Capture the cell that displays the provided text and extract its (x, y) central coordinate. 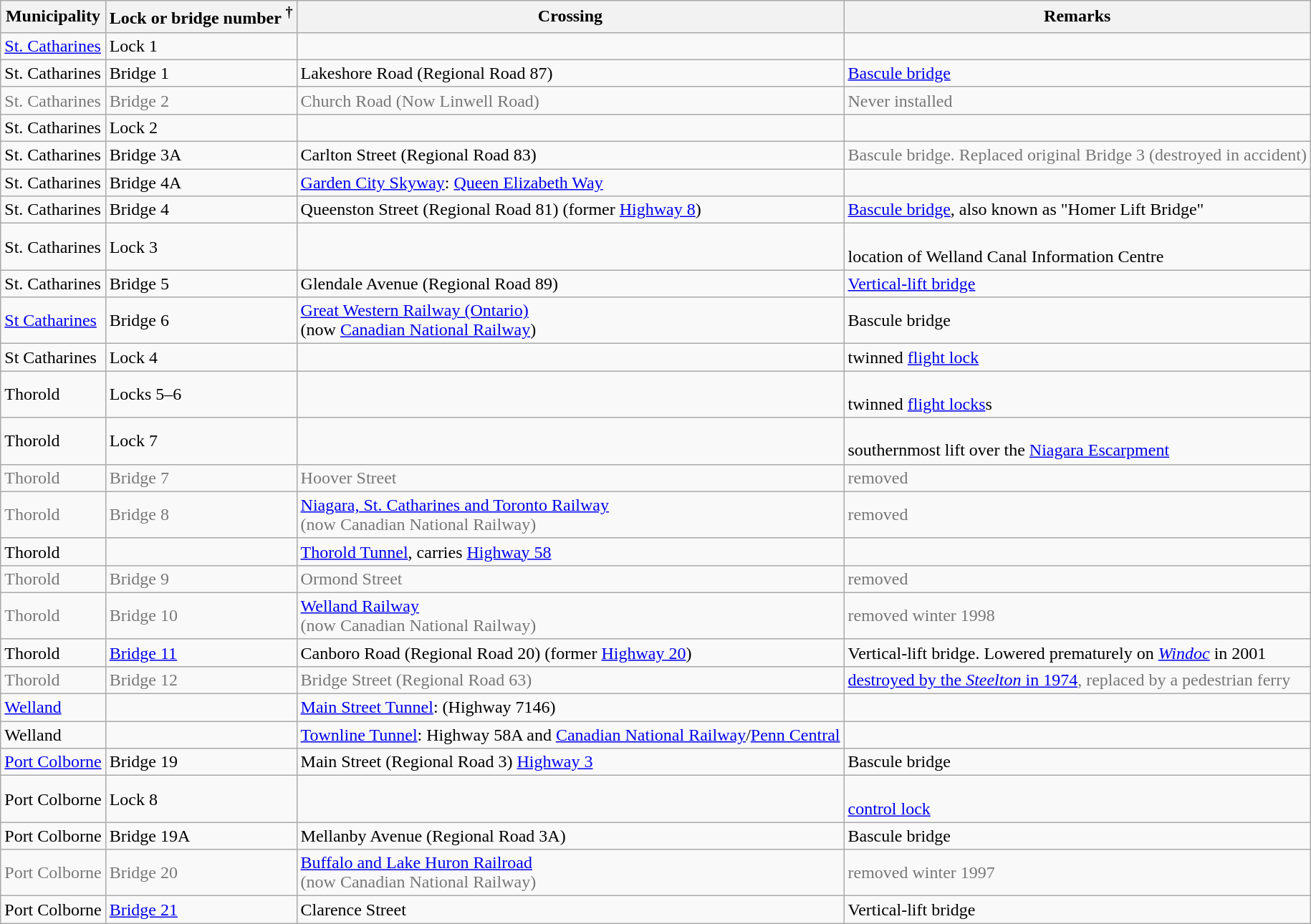
Lock 8 (201, 799)
Remarks (1077, 17)
Bridge 6 (201, 321)
Bridge 11 (201, 653)
Bridge 12 (201, 680)
Buffalo and Lake Huron Railroad(now Canadian National Railway) (570, 872)
Clarence Street (570, 910)
Vertical-lift bridge. Lowered prematurely on Windoc in 2001 (1077, 653)
twinned flight lock (1077, 357)
Never installed (1077, 100)
Bridge 21 (201, 910)
Lock 1 (201, 46)
removed winter 1997 (1077, 872)
Bridge 19 (201, 762)
Great Western Railway (Ontario)(now Canadian National Railway) (570, 321)
Lock 2 (201, 127)
Church Road (Now Linwell Road) (570, 100)
Bridge 19A (201, 836)
Bridge Street (Regional Road 63) (570, 680)
Niagara, St. Catharines and Toronto Railway(now Canadian National Railway) (570, 514)
Bridge 2 (201, 100)
removed winter 1998 (1077, 616)
Main Street (Regional Road 3) Highway 3 (570, 762)
Bascule bridge. Replaced original Bridge 3 (destroyed in accident) (1077, 155)
Bridge 8 (201, 514)
Lock 3 (201, 246)
Bridge 4 (201, 210)
Lakeshore Road (Regional Road 87) (570, 73)
Thorold Tunnel, carries Highway 58 (570, 552)
Queenston Street (Regional Road 81) (former Highway 8) (570, 210)
Welland Railway(now Canadian National Railway) (570, 616)
Townline Tunnel: Highway 58A and Canadian National Railway/Penn Central (570, 735)
location of Welland Canal Information Centre (1077, 246)
Lock 7 (201, 441)
Bridge 9 (201, 579)
Bridge 1 (201, 73)
Glendale Avenue (Regional Road 89) (570, 284)
twinned flight lockss (1077, 394)
southernmost lift over the Niagara Escarpment (1077, 441)
Bascule bridge, also known as "Homer Lift Bridge" (1077, 210)
Ormond Street (570, 579)
Canboro Road (Regional Road 20) (former Highway 20) (570, 653)
Bridge 4A (201, 183)
Bridge 5 (201, 284)
Bridge 10 (201, 616)
destroyed by the Steelton in 1974, replaced by a pedestrian ferry (1077, 680)
Municipality (53, 17)
Bridge 7 (201, 478)
Garden City Skyway: Queen Elizabeth Way (570, 183)
Main Street Tunnel: (Highway 7146) (570, 708)
Hoover Street (570, 478)
control lock (1077, 799)
Locks 5–6 (201, 394)
Crossing (570, 17)
Bridge 3A (201, 155)
Carlton Street (Regional Road 83) (570, 155)
Mellanby Avenue (Regional Road 3A) (570, 836)
Lock 4 (201, 357)
Bridge 20 (201, 872)
Lock or bridge number † (201, 17)
